Return [X, Y] of the center of cell containing provided text 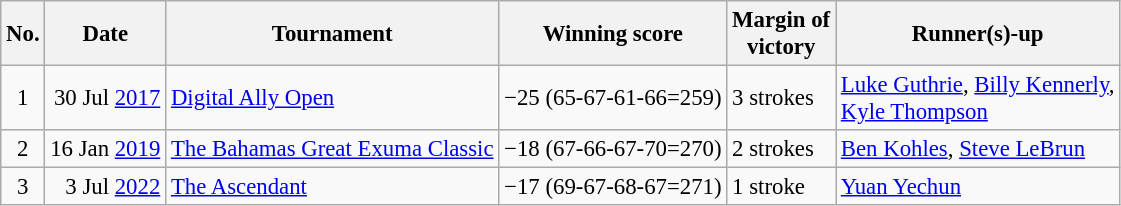
−18 (67-66-67-70=270) [613, 149]
The Bahamas Great Exuma Classic [332, 149]
Winning score [613, 34]
3 strokes [782, 98]
−25 (65-67-61-66=259) [613, 98]
3 [23, 187]
Runner(s)-up [978, 34]
Tournament [332, 34]
Margin ofvictory [782, 34]
2 strokes [782, 149]
Luke Guthrie, Billy Kennerly, Kyle Thompson [978, 98]
−17 (69-67-68-67=271) [613, 187]
Ben Kohles, Steve LeBrun [978, 149]
Yuan Yechun [978, 187]
The Ascendant [332, 187]
16 Jan 2019 [106, 149]
30 Jul 2017 [106, 98]
1 stroke [782, 187]
2 [23, 149]
3 Jul 2022 [106, 187]
No. [23, 34]
1 [23, 98]
Date [106, 34]
Digital Ally Open [332, 98]
